Extract the (x, y) coordinate from the center of the cell holding the provided text.  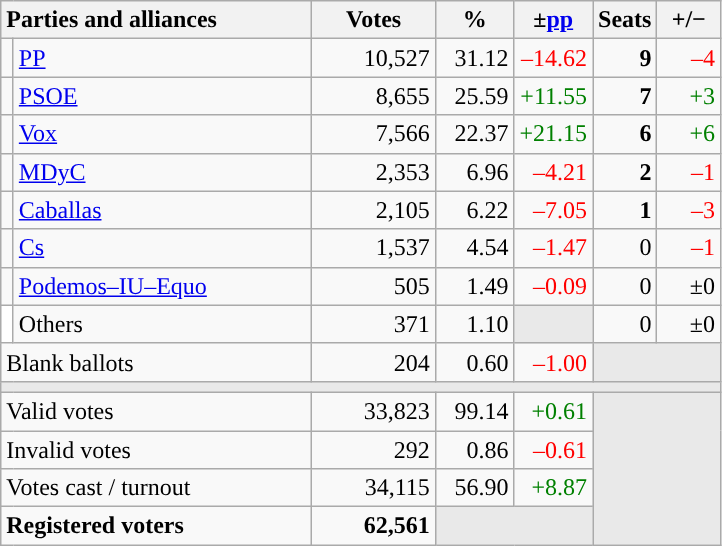
MDyC (162, 172)
10,527 (374, 58)
Parties and alliances (156, 20)
4.54 (474, 248)
Votes (374, 20)
25.59 (474, 96)
+0.61 (554, 411)
–7.05 (554, 210)
+6 (689, 134)
–4.21 (554, 172)
6.22 (474, 210)
–4 (689, 58)
0.86 (474, 449)
204 (374, 362)
% (474, 20)
31.12 (474, 58)
7,566 (374, 134)
292 (374, 449)
2 (625, 172)
Seats (625, 20)
PSOE (162, 96)
1 (625, 210)
1,537 (374, 248)
–1.47 (554, 248)
371 (374, 324)
56.90 (474, 488)
–1.00 (554, 362)
2,105 (374, 210)
Votes cast / turnout (156, 488)
–3 (689, 210)
33,823 (374, 411)
Caballas (162, 210)
1.10 (474, 324)
0.60 (474, 362)
Invalid votes (156, 449)
Cs (162, 248)
2,353 (374, 172)
505 (374, 286)
6.96 (474, 172)
±pp (554, 20)
PP (162, 58)
–0.09 (554, 286)
Blank ballots (156, 362)
+/− (689, 20)
Others (162, 324)
62,561 (374, 526)
8,655 (374, 96)
99.14 (474, 411)
+21.15 (554, 134)
7 (625, 96)
6 (625, 134)
+3 (689, 96)
22.37 (474, 134)
–14.62 (554, 58)
Registered voters (156, 526)
34,115 (374, 488)
1.49 (474, 286)
Vox (162, 134)
+11.55 (554, 96)
9 (625, 58)
+8.87 (554, 488)
–0.61 (554, 449)
Podemos–IU–Equo (162, 286)
Valid votes (156, 411)
